From the cell containing the given text, extract its center point as (X, Y) coordinate. 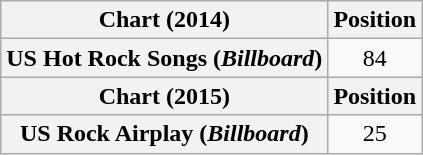
Chart (2014) (164, 20)
US Hot Rock Songs (Billboard) (164, 58)
Chart (2015) (164, 96)
25 (375, 134)
US Rock Airplay (Billboard) (164, 134)
84 (375, 58)
